Scan for the cell matching the given text and deliver its (x, y) coordinate at center. 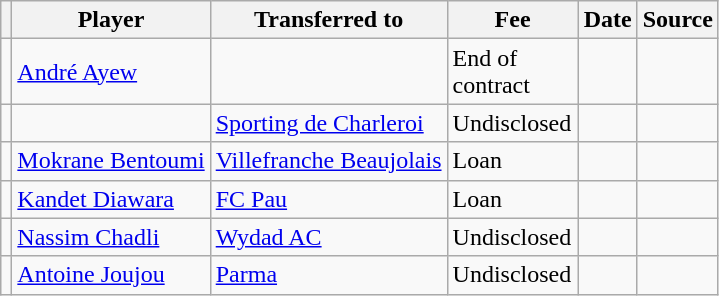
Source (678, 20)
Wydad AC (328, 237)
Antoine Joujou (111, 275)
Sporting de Charleroi (328, 123)
Date (608, 20)
FC Pau (328, 199)
Fee (512, 20)
Nassim Chadli (111, 237)
Villefranche Beaujolais (328, 161)
Parma (328, 275)
Transferred to (328, 20)
Mokrane Bentoumi (111, 161)
End of contract (512, 72)
Kandet Diawara (111, 199)
Player (111, 20)
André Ayew (111, 72)
